Search for the cell housing the specified text and yield its (X, Y) center coordinate. 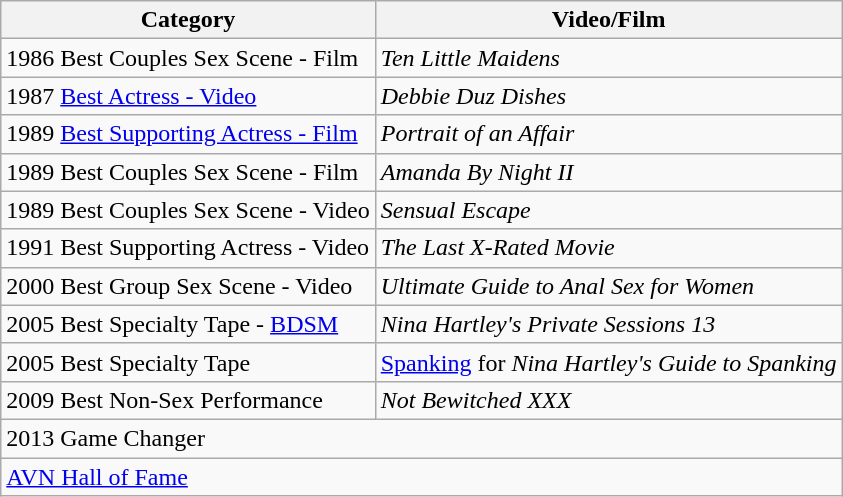
1989 Best Supporting Actress - Film (188, 134)
Nina Hartley's Private Sessions 13 (608, 324)
Not Bewitched XXX (608, 400)
1991 Best Supporting Actress - Video (188, 248)
Spanking for Nina Hartley's Guide to Spanking (608, 362)
1987 Best Actress - Video (188, 96)
Amanda By Night II (608, 172)
Sensual Escape (608, 210)
2000 Best Group Sex Scene - Video (188, 286)
1986 Best Couples Sex Scene - Film (188, 58)
AVN Hall of Fame (422, 477)
1989 Best Couples Sex Scene - Film (188, 172)
1989 Best Couples Sex Scene - Video (188, 210)
Category (188, 20)
Debbie Duz Dishes (608, 96)
Ultimate Guide to Anal Sex for Women (608, 286)
Ten Little Maidens (608, 58)
2005 Best Specialty Tape (188, 362)
The Last X-Rated Movie (608, 248)
2013 Game Changer (422, 438)
2009 Best Non-Sex Performance (188, 400)
Video/Film (608, 20)
2005 Best Specialty Tape - BDSM (188, 324)
Portrait of an Affair (608, 134)
